Capture the cell that displays the provided text and extract its (X, Y) central coordinate. 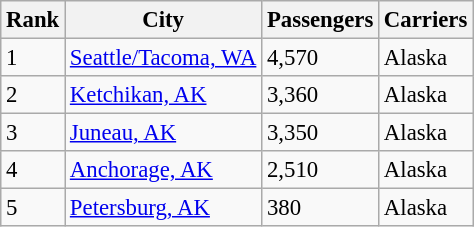
Passengers (320, 20)
City (164, 20)
Anchorage, AK (164, 170)
Petersburg, AK (164, 208)
Ketchikan, AK (164, 95)
380 (320, 208)
Juneau, AK (164, 133)
Carriers (426, 20)
Seattle/Tacoma, WA (164, 58)
1 (33, 58)
3 (33, 133)
2 (33, 95)
4,570 (320, 58)
Rank (33, 20)
5 (33, 208)
3,360 (320, 95)
2,510 (320, 170)
4 (33, 170)
3,350 (320, 133)
